Search for the cell housing the specified text and yield its (x, y) center coordinate. 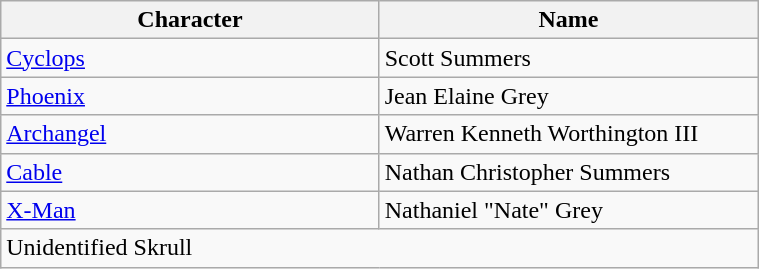
Cyclops (190, 58)
Nathaniel "Nate" Grey (568, 210)
Name (568, 20)
Phoenix (190, 96)
X-Man (190, 210)
Cable (190, 172)
Archangel (190, 134)
Character (190, 20)
Jean Elaine Grey (568, 96)
Scott Summers (568, 58)
Warren Kenneth Worthington III (568, 134)
Nathan Christopher Summers (568, 172)
Unidentified Skrull (380, 248)
